Find where the given text appears and provide that cell's center as [X, Y] coordinate. 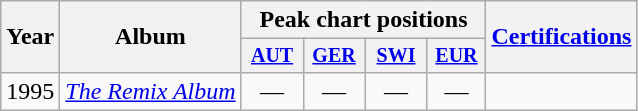
GER [334, 56]
AUT [272, 56]
1995 [30, 91]
Album [150, 37]
SWI [396, 56]
Certifications [562, 37]
Year [30, 37]
Peak chart positions [364, 20]
EUR [456, 56]
The Remix Album [150, 91]
